Return the [x, y] coordinate for the center point of the cell that contains the specified text.  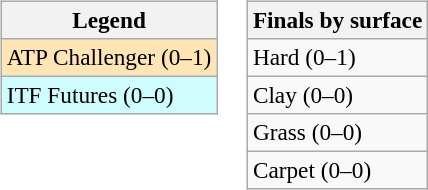
Hard (0–1) [337, 57]
ATP Challenger (0–1) [108, 57]
Finals by surface [337, 20]
Legend [108, 20]
Grass (0–0) [337, 133]
ITF Futures (0–0) [108, 95]
Clay (0–0) [337, 95]
Carpet (0–0) [337, 171]
